Return the (x, y) coordinate for the center point of the cell that contains the specified text.  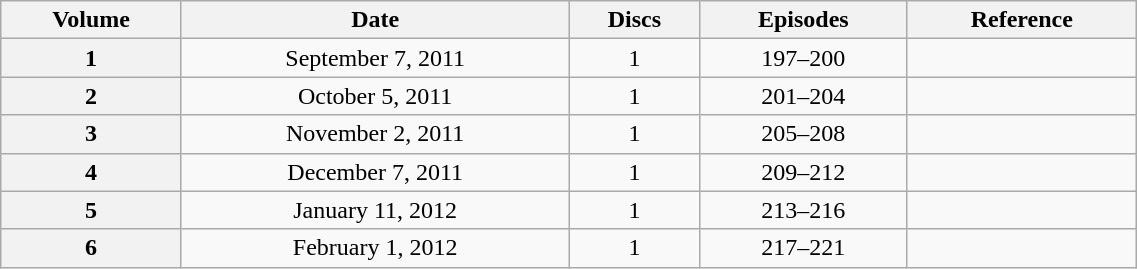
3 (92, 134)
5 (92, 210)
November 2, 2011 (375, 134)
Reference (1022, 20)
4 (92, 172)
217–221 (804, 248)
213–216 (804, 210)
201–204 (804, 96)
Discs (634, 20)
Date (375, 20)
2 (92, 96)
September 7, 2011 (375, 58)
January 11, 2012 (375, 210)
209–212 (804, 172)
6 (92, 248)
197–200 (804, 58)
Volume (92, 20)
October 5, 2011 (375, 96)
February 1, 2012 (375, 248)
December 7, 2011 (375, 172)
Episodes (804, 20)
205–208 (804, 134)
